Return the [x, y] coordinate for the center point of the cell that contains the specified text.  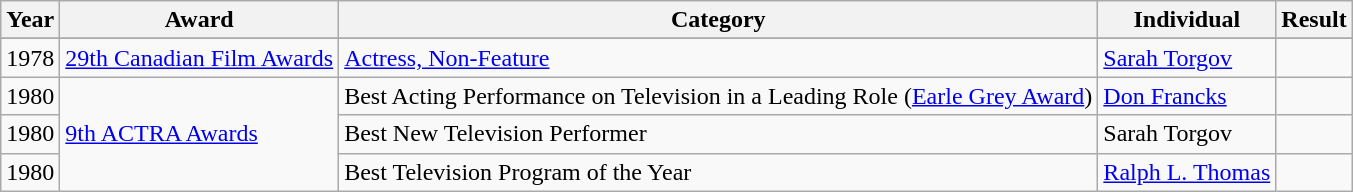
Best Acting Performance on Television in a Leading Role (Earle Grey Award) [718, 96]
29th Canadian Film Awards [200, 58]
Best Television Program of the Year [718, 172]
Actress, Non-Feature [718, 58]
9th ACTRA Awards [200, 134]
Category [718, 20]
Best New Television Performer [718, 134]
Don Francks [1187, 96]
Result [1314, 20]
Individual [1187, 20]
Ralph L. Thomas [1187, 172]
Year [30, 20]
1978 [30, 58]
Award [200, 20]
